Provide the (x, y) coordinate of the cell's center where the given text is located.  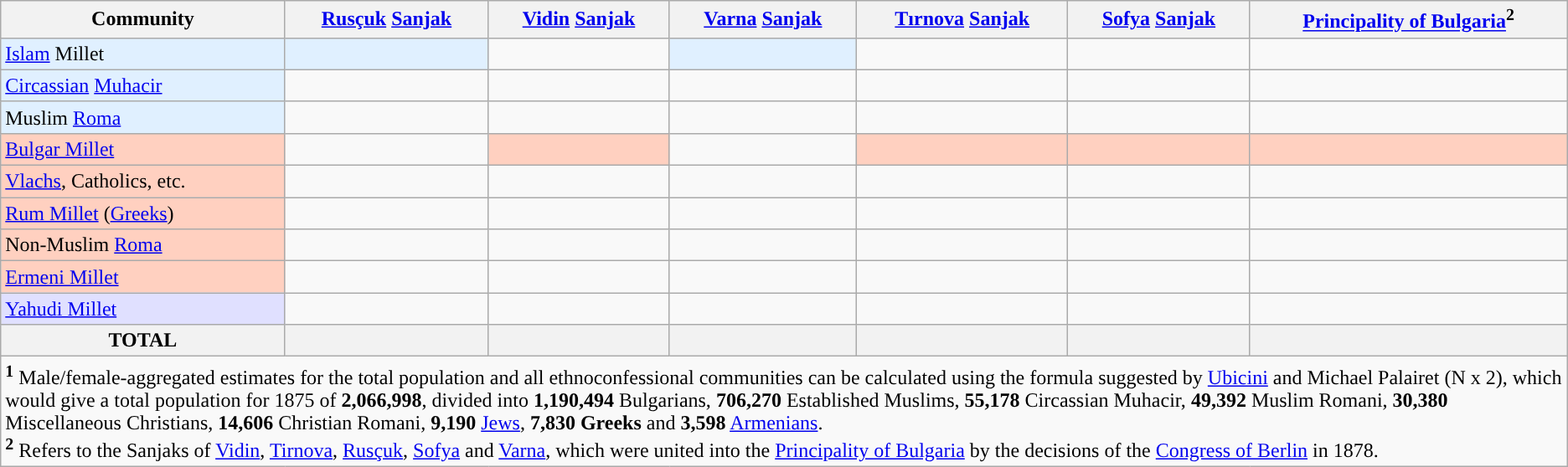
Rusçuk Sanjak (387, 20)
Vidin Sanjak (579, 20)
Bulgar Millet (142, 149)
TOTAL (142, 341)
Sofya Sanjak (1159, 20)
Vlachs, Catholics, etc. (142, 182)
Muslim Roma (142, 117)
Principality of Bulgaria2 (1409, 20)
Tırnova Sanjak (962, 20)
Circassian Muhacir (142, 85)
Islam Millet (142, 54)
Ermeni Millet (142, 277)
Rum Millet (Greeks) (142, 213)
Varna Sanjak (763, 20)
Community (142, 20)
Non-Muslim Roma (142, 245)
Yahudi Millet (142, 309)
